For the text-containing cell, return its midpoint in [x, y] coordinate format. 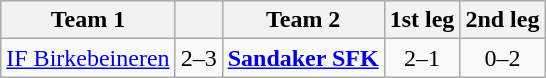
1st leg [422, 20]
Sandaker SFK [303, 58]
2–1 [422, 58]
Team 2 [303, 20]
2nd leg [502, 20]
IF Birkebeineren [88, 58]
2–3 [198, 58]
Team 1 [88, 20]
0–2 [502, 58]
